Extract the [x, y] coordinate from the center of the cell holding the provided text.  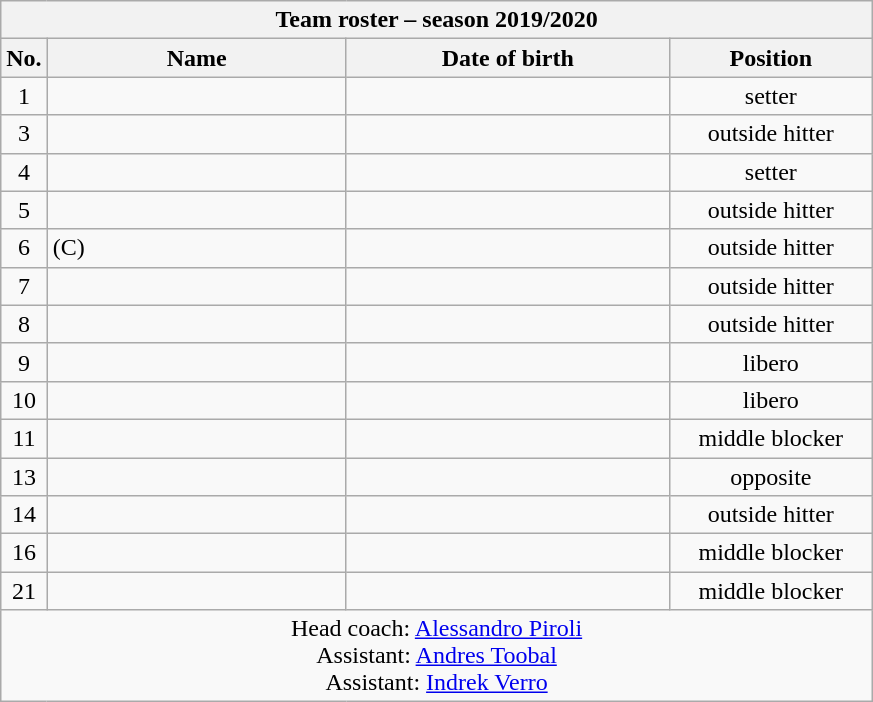
9 [24, 362]
Position [770, 58]
opposite [770, 477]
13 [24, 477]
No. [24, 58]
6 [24, 248]
11 [24, 438]
7 [24, 286]
5 [24, 210]
Date of birth [508, 58]
10 [24, 400]
1 [24, 96]
Name [196, 58]
Head coach: Alessandro PiroliAssistant: Andres ToobalAssistant: Indrek Verro [437, 656]
14 [24, 515]
21 [24, 591]
16 [24, 553]
4 [24, 172]
(C) [196, 248]
8 [24, 324]
3 [24, 134]
Team roster – season 2019/2020 [437, 20]
